Capture the cell that displays the provided text and extract its (X, Y) central coordinate. 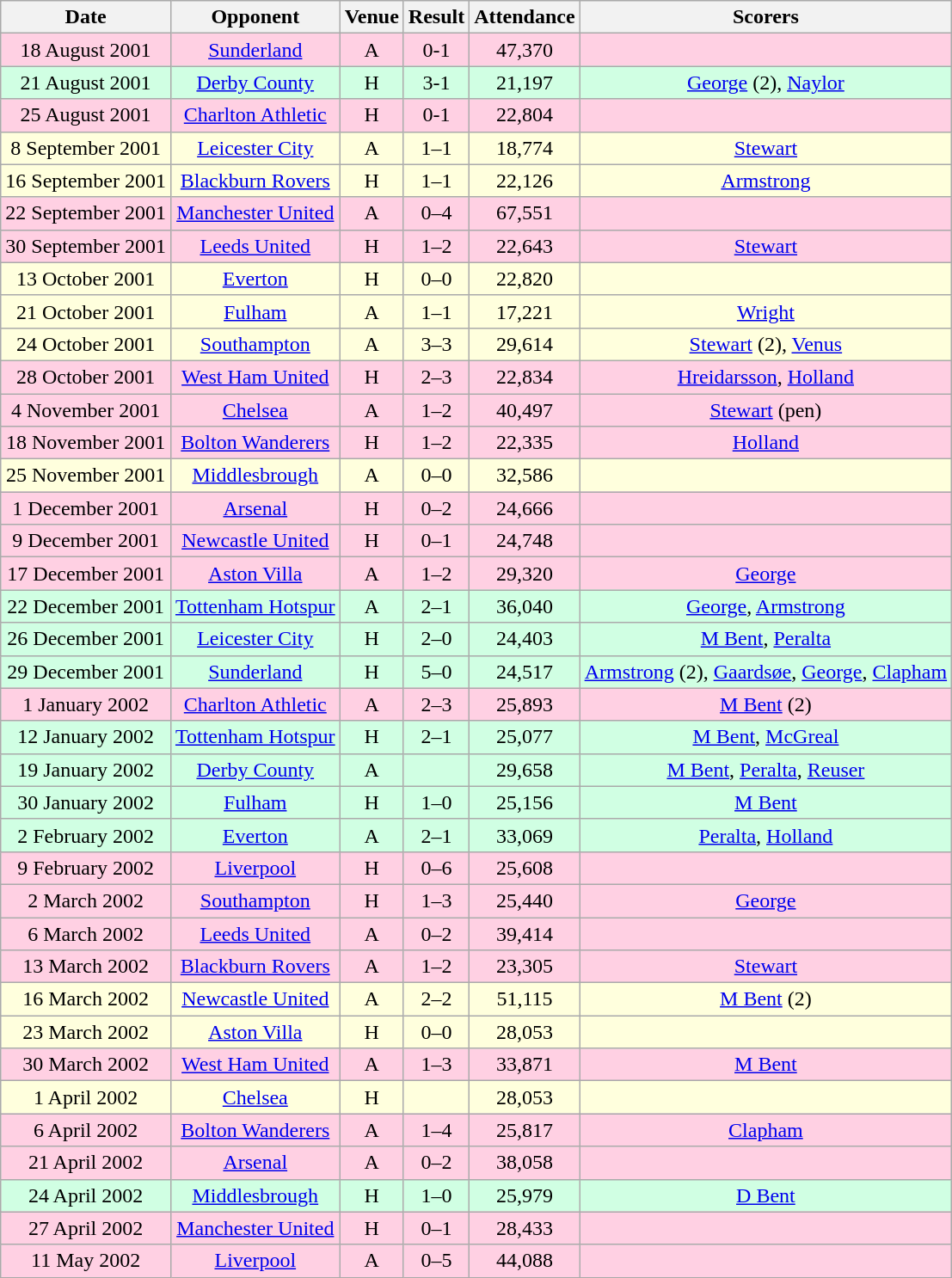
44,088 (525, 1261)
24 October 2001 (86, 344)
2–0 (436, 639)
24 April 2002 (86, 1195)
M Bent, McGreal (765, 737)
36,040 (525, 606)
29 December 2001 (86, 672)
23,305 (525, 967)
12 January 2002 (86, 737)
21,197 (525, 83)
1 April 2002 (86, 1097)
22,804 (525, 115)
Armstrong (2), Gaardsøe, George, Clapham (765, 672)
9 December 2001 (86, 541)
0–4 (436, 213)
30 January 2002 (86, 802)
30 September 2001 (86, 246)
22 September 2001 (86, 213)
George, Armstrong (765, 606)
28 October 2001 (86, 377)
Armstrong (765, 181)
24,403 (525, 639)
22,820 (525, 279)
29,320 (525, 574)
67,551 (525, 213)
25,608 (525, 868)
Attendance (525, 17)
1–4 (436, 1130)
D Bent (765, 1195)
25,440 (525, 900)
25 August 2001 (86, 115)
Venue (372, 17)
2 March 2002 (86, 900)
26 December 2001 (86, 639)
25,156 (525, 802)
Clapham (765, 1130)
25,817 (525, 1130)
22,834 (525, 377)
Date (86, 17)
Scorers (765, 17)
George (2), Naylor (765, 83)
4 November 2001 (86, 410)
Result (436, 17)
17 December 2001 (86, 574)
27 April 2002 (86, 1228)
22,126 (525, 181)
17,221 (525, 311)
29,614 (525, 344)
22,643 (525, 246)
18 November 2001 (86, 443)
0–6 (436, 868)
24,666 (525, 508)
21 August 2001 (86, 83)
23 March 2002 (86, 1032)
22,335 (525, 443)
Opponent (255, 17)
Peralta, Holland (765, 835)
18 August 2001 (86, 50)
9 February 2002 (86, 868)
51,115 (525, 999)
40,497 (525, 410)
13 March 2002 (86, 967)
19 January 2002 (86, 770)
29,658 (525, 770)
25,077 (525, 737)
39,414 (525, 933)
25,893 (525, 704)
2 February 2002 (86, 835)
33,871 (525, 1065)
2–2 (436, 999)
Stewart (pen) (765, 410)
3-1 (436, 83)
25 November 2001 (86, 476)
M Bent, Peralta (765, 639)
30 March 2002 (86, 1065)
47,370 (525, 50)
16 March 2002 (86, 999)
Hreidarsson, Holland (765, 377)
22 December 2001 (86, 606)
5–0 (436, 672)
6 March 2002 (86, 933)
1 January 2002 (86, 704)
21 October 2001 (86, 311)
28,433 (525, 1228)
18,774 (525, 148)
24,748 (525, 541)
0–5 (436, 1261)
25,979 (525, 1195)
16 September 2001 (86, 181)
38,058 (525, 1163)
32,586 (525, 476)
24,517 (525, 672)
8 September 2001 (86, 148)
21 April 2002 (86, 1163)
Holland (765, 443)
Wright (765, 311)
M Bent, Peralta, Reuser (765, 770)
11 May 2002 (86, 1261)
1 December 2001 (86, 508)
Stewart (2), Venus (765, 344)
6 April 2002 (86, 1130)
3–3 (436, 344)
13 October 2001 (86, 279)
33,069 (525, 835)
